Extract the [X, Y] coordinate from the center of the cell holding the provided text.  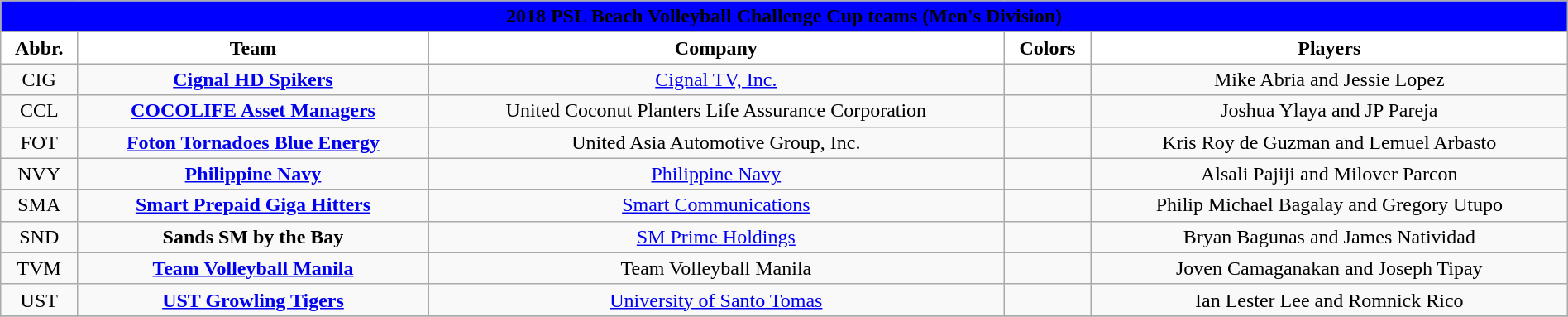
SND [40, 237]
SMA [40, 205]
Foton Tornadoes Blue Energy [253, 142]
Bryan Bagunas and James Natividad [1329, 237]
Cignal HD Spikers [253, 79]
Sands SM by the Bay [253, 237]
Joshua Ylaya and JP Pareja [1329, 111]
2018 PSL Beach Volleyball Challenge Cup teams (Men's Division) [784, 17]
UST Growling Tigers [253, 300]
CIG [40, 79]
CCL [40, 111]
Mike Abria and Jessie Lopez [1329, 79]
UST [40, 300]
Abbr. [40, 48]
University of Santo Tomas [716, 300]
Alsali Pajiji and Milover Parcon [1329, 174]
Smart Communications [716, 205]
United Asia Automotive Group, Inc. [716, 142]
Company [716, 48]
Philip Michael Bagalay and Gregory Utupo [1329, 205]
Ian Lester Lee and Romnick Rico [1329, 300]
TVM [40, 268]
Joven Camaganakan and Joseph Tipay [1329, 268]
NVY [40, 174]
FOT [40, 142]
Smart Prepaid Giga Hitters [253, 205]
Team [253, 48]
Cignal TV, Inc. [716, 79]
SM Prime Holdings [716, 237]
Players [1329, 48]
United Coconut Planters Life Assurance Corporation [716, 111]
Kris Roy de Guzman and Lemuel Arbasto [1329, 142]
COCOLIFE Asset Managers [253, 111]
Colors [1048, 48]
